Output the (X, Y) coordinate of the center of the cell containing the given text.  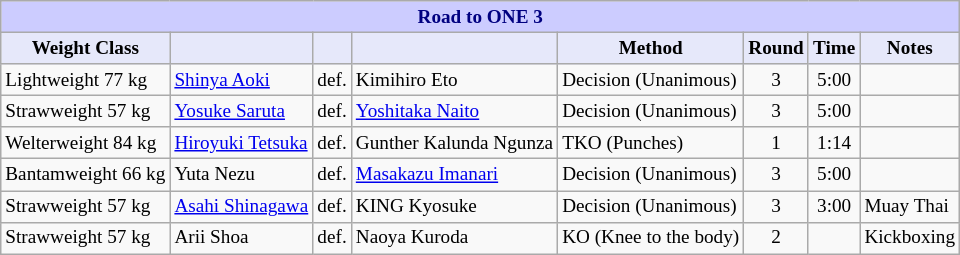
Yuta Nezu (242, 175)
Weight Class (86, 48)
TKO (Punches) (651, 143)
Muay Thai (910, 206)
1 (776, 143)
Masakazu Imanari (454, 175)
Arii Shoa (242, 238)
Yosuke Saruta (242, 111)
3:00 (834, 206)
Hiroyuki Tetsuka (242, 143)
Shinya Aoki (242, 80)
Naoya Kuroda (454, 238)
Road to ONE 3 (480, 17)
Yoshitaka Naito (454, 111)
Time (834, 48)
KING Kyosuke (454, 206)
Asahi Shinagawa (242, 206)
KO (Knee to the body) (651, 238)
1:14 (834, 143)
Kickboxing (910, 238)
Method (651, 48)
2 (776, 238)
Lightweight 77 kg (86, 80)
Kimihiro Eto (454, 80)
Bantamweight 66 kg (86, 175)
Round (776, 48)
Notes (910, 48)
Gunther Kalunda Ngunza (454, 143)
Welterweight 84 kg (86, 143)
